Determine the [X, Y] coordinate at the center of the cell enclosing the given text.  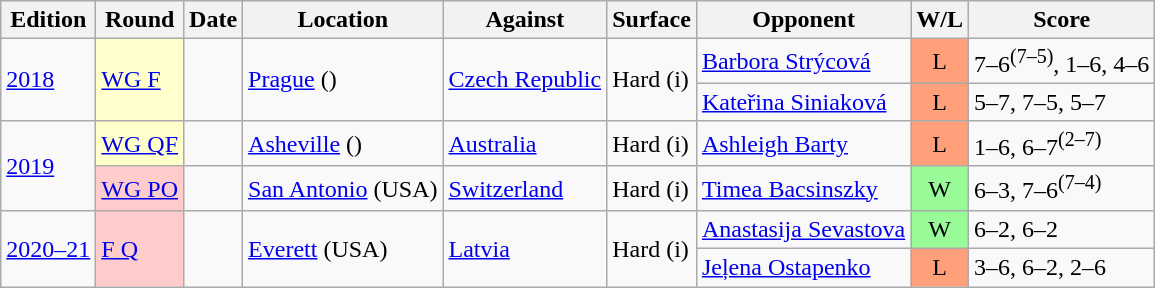
Prague () [343, 80]
5–7, 7–5, 5–7 [1062, 102]
Czech Republic [525, 80]
Anastasija Sevastova [803, 230]
Against [525, 20]
Australia [525, 144]
Score [1062, 20]
Timea Bacsinszky [803, 188]
Surface [652, 20]
3–6, 6–2, 2–6 [1062, 268]
6–3, 7–6(7–4) [1062, 188]
Round [140, 20]
Barbora Strýcová [803, 62]
Ashleigh Barty [803, 144]
WG F [140, 80]
San Antonio (USA) [343, 188]
WG PO [140, 188]
Edition [48, 20]
Asheville () [343, 144]
Switzerland [525, 188]
WG QF [140, 144]
1–6, 6–7(2–7) [1062, 144]
W/L [940, 20]
2020–21 [48, 249]
Location [343, 20]
Date [214, 20]
F Q [140, 249]
6–2, 6–2 [1062, 230]
2019 [48, 166]
Kateřina Siniaková [803, 102]
Everett (USA) [343, 249]
7–6(7–5), 1–6, 4–6 [1062, 62]
2018 [48, 80]
Latvia [525, 249]
Opponent [803, 20]
Jeļena Ostapenko [803, 268]
